Determine the (x, y) coordinate at the center of the cell enclosing the given text.  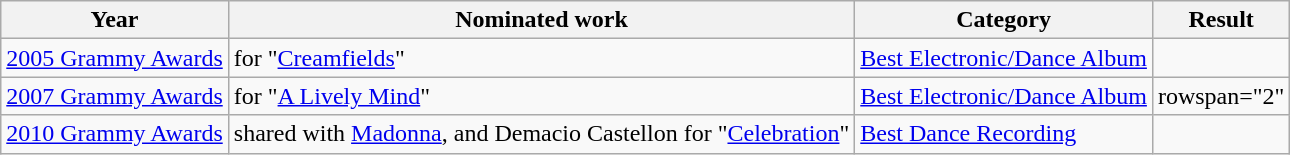
Result (1221, 20)
rowspan="2" (1221, 96)
2010 Grammy Awards (115, 134)
for "Creamfields" (542, 58)
2005 Grammy Awards (115, 58)
Nominated work (542, 20)
Best Dance Recording (1004, 134)
for "A Lively Mind" (542, 96)
Category (1004, 20)
2007 Grammy Awards (115, 96)
Year (115, 20)
shared with Madonna, and Demacio Castellon for "Celebration" (542, 134)
